Provide the [X, Y] coordinate of the cell's center where the given text is located.  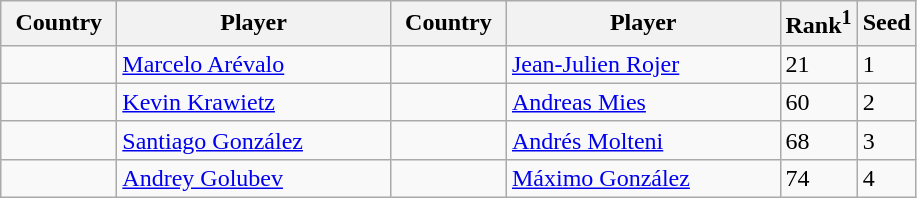
4 [886, 178]
60 [818, 102]
Andreas Mies [643, 102]
Rank1 [818, 24]
2 [886, 102]
Máximo González [643, 178]
Andrey Golubev [254, 178]
Seed [886, 24]
21 [818, 64]
Jean-Julien Rojer [643, 64]
68 [818, 140]
Marcelo Arévalo [254, 64]
3 [886, 140]
Andrés Molteni [643, 140]
Santiago González [254, 140]
Kevin Krawietz [254, 102]
1 [886, 64]
74 [818, 178]
